Identify which cell holds the provided text, then report its [X, Y] central coordinate. 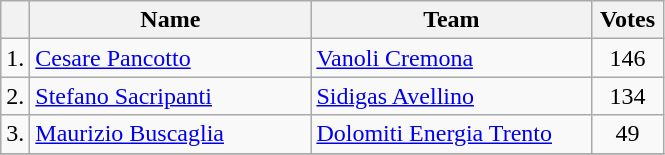
Vanoli Cremona [452, 58]
Sidigas Avellino [452, 96]
Cesare Pancotto [170, 58]
Team [452, 20]
Dolomiti Energia Trento [452, 134]
3. [16, 134]
Stefano Sacripanti [170, 96]
Name [170, 20]
49 [628, 134]
2. [16, 96]
1. [16, 58]
146 [628, 58]
Votes [628, 20]
134 [628, 96]
Maurizio Buscaglia [170, 134]
